For the text-containing cell, return its midpoint in [X, Y] coordinate format. 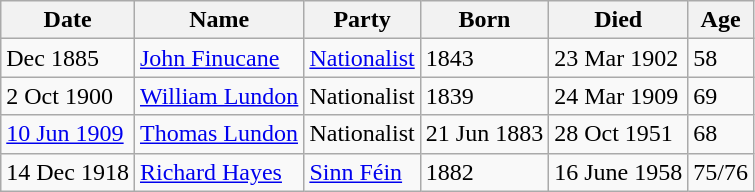
21 Jun 1883 [484, 134]
Born [484, 20]
Date [68, 20]
14 Dec 1918 [68, 172]
Richard Hayes [218, 172]
John Finucane [218, 58]
1882 [484, 172]
1839 [484, 96]
Sinn Féin [362, 172]
75/76 [721, 172]
68 [721, 134]
Thomas Lundon [218, 134]
58 [721, 58]
1843 [484, 58]
23 Mar 1902 [618, 58]
69 [721, 96]
16 June 1958 [618, 172]
28 Oct 1951 [618, 134]
Age [721, 20]
10 Jun 1909 [68, 134]
2 Oct 1900 [68, 96]
Died [618, 20]
24 Mar 1909 [618, 96]
William Lundon [218, 96]
Party [362, 20]
Name [218, 20]
Dec 1885 [68, 58]
